From the cell containing the given text, extract its center point as [x, y] coordinate. 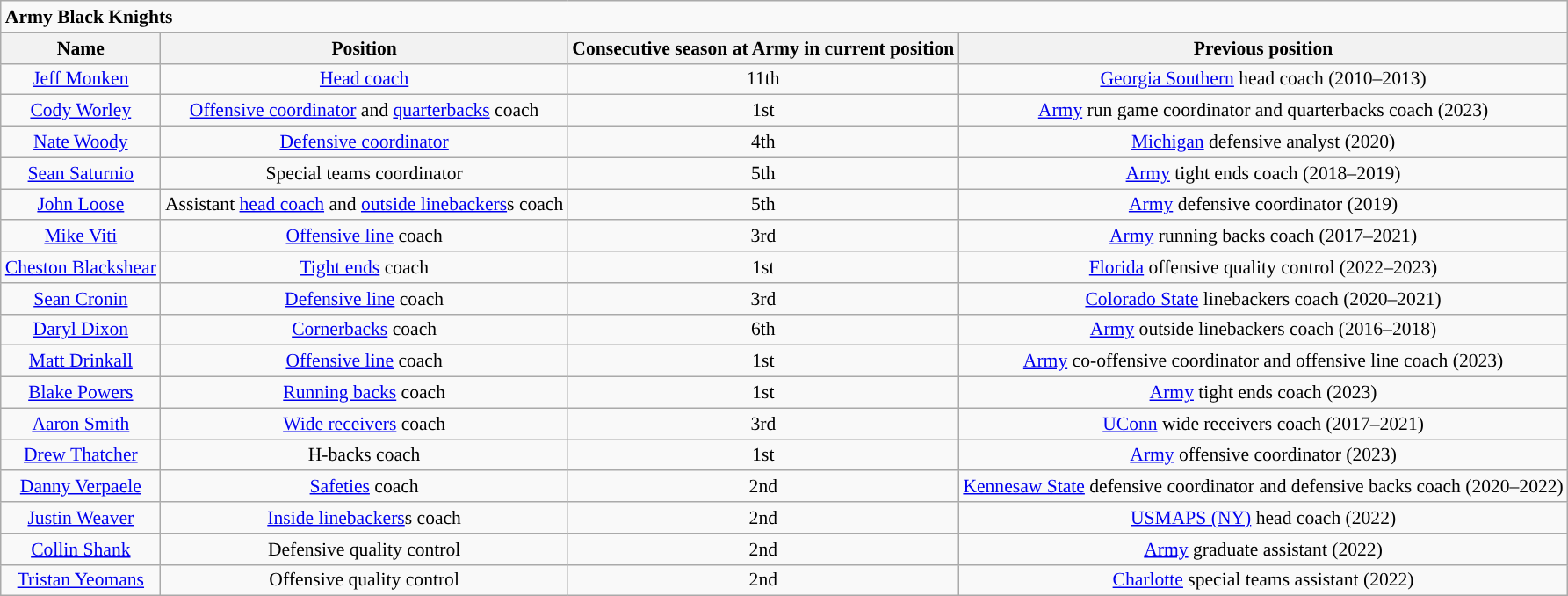
Wide receivers coach [364, 424]
Nate Woody [81, 142]
Position [364, 48]
11th [762, 79]
Previous position [1263, 48]
6th [762, 330]
Tight ends coach [364, 267]
Mike Viti [81, 236]
Defensive coordinator [364, 142]
Georgia Southern head coach (2010–2013) [1263, 79]
Defensive quality control [364, 549]
Michigan defensive analyst (2020) [1263, 142]
Consecutive season at Army in current position [762, 48]
Cornerbacks coach [364, 330]
Cody Worley [81, 111]
H-backs coach [364, 455]
Matt Drinkall [81, 361]
Army tight ends coach (2023) [1263, 393]
Kennesaw State defensive coordinator and defensive backs coach (2020–2022) [1263, 487]
Defensive line coach [364, 299]
Jeff Monken [81, 79]
Sean Saturnio [81, 173]
Army co-offensive coordinator and offensive line coach (2023) [1263, 361]
Running backs coach [364, 393]
Drew Thatcher [81, 455]
Sean Cronin [81, 299]
Offensive coordinator and quarterbacks coach [364, 111]
Aaron Smith [81, 424]
Name [81, 48]
Army offensive coordinator (2023) [1263, 455]
Army outside linebackers coach (2016–2018) [1263, 330]
Colorado State linebackers coach (2020–2021) [1263, 299]
UConn wide receivers coach (2017–2021) [1263, 424]
Special teams coordinator [364, 173]
Blake Powers [81, 393]
Tristan Yeomans [81, 580]
Head coach [364, 79]
Daryl Dixon [81, 330]
Florida offensive quality control (2022–2023) [1263, 267]
Offensive quality control [364, 580]
Collin Shank [81, 549]
Assistant head coach and outside linebackerss coach [364, 205]
Army tight ends coach (2018–2019) [1263, 173]
Cheston Blackshear [81, 267]
Justin Weaver [81, 518]
USMAPS (NY) head coach (2022) [1263, 518]
John Loose [81, 205]
Army graduate assistant (2022) [1263, 549]
Army defensive coordinator (2019) [1263, 205]
Safeties coach [364, 487]
Charlotte special teams assistant (2022) [1263, 580]
Army Black Knights [784, 17]
Army running backs coach (2017–2021) [1263, 236]
Army run game coordinator and quarterbacks coach (2023) [1263, 111]
4th [762, 142]
Danny Verpaele [81, 487]
Inside linebackerss coach [364, 518]
